From the cell containing the given text, extract its center point as [x, y] coordinate. 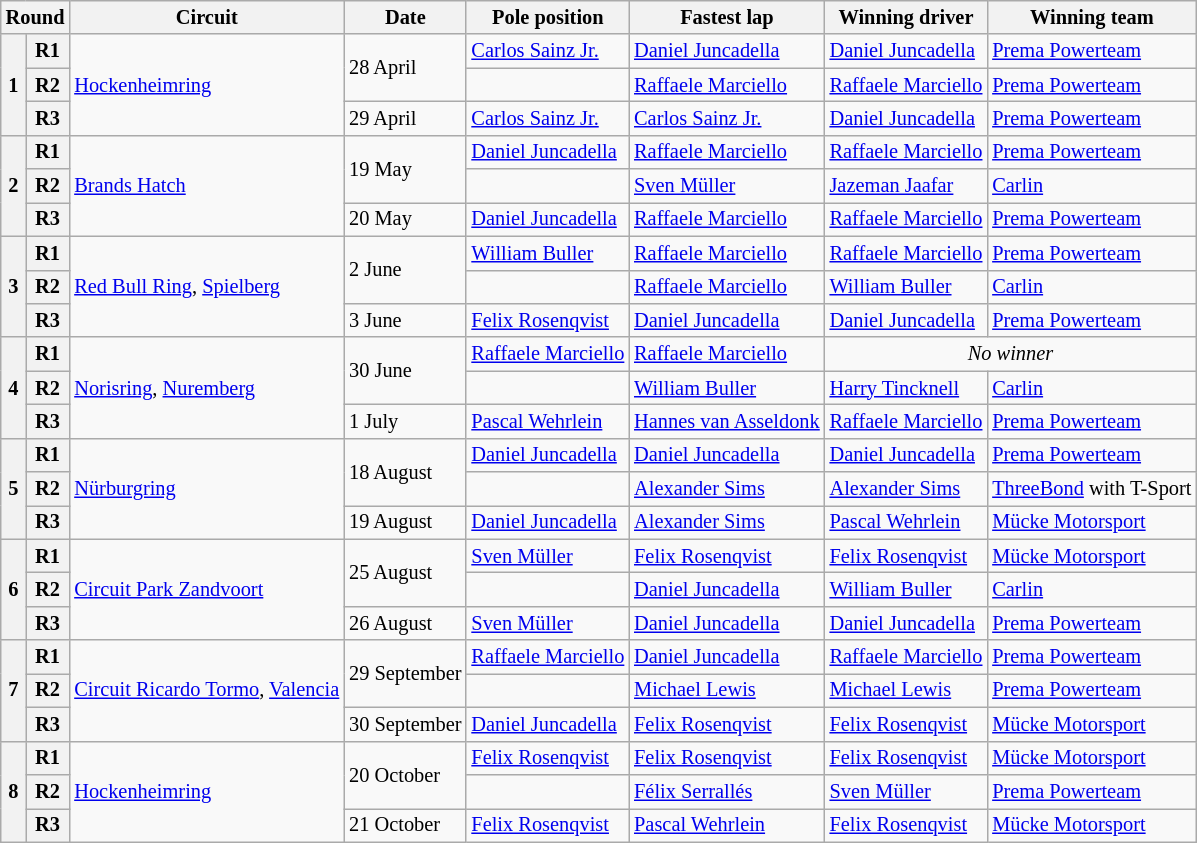
6 [14, 590]
Jazeman Jaafar [906, 186]
19 May [405, 168]
20 May [405, 219]
2 [14, 186]
29 September [405, 674]
25 August [405, 572]
Winning team [1092, 17]
Fastest lap [726, 17]
No winner [1011, 354]
1 July [405, 421]
30 June [405, 370]
5 [14, 488]
7 [14, 690]
Circuit Ricardo Tormo, Valencia [206, 690]
Hannes van Asseldonk [726, 421]
2 June [405, 270]
Harry Tincknell [906, 388]
Round [36, 17]
Norisring, Nuremberg [206, 388]
8 [14, 792]
Brands Hatch [206, 186]
Circuit Park Zandvoort [206, 590]
21 October [405, 825]
3 [14, 286]
Félix Serrallés [726, 791]
1 [14, 84]
3 June [405, 320]
26 August [405, 623]
20 October [405, 774]
Circuit [206, 17]
4 [14, 388]
30 September [405, 724]
Pole position [548, 17]
18 August [405, 472]
Nürburgring [206, 488]
Date [405, 17]
Red Bull Ring, Spielberg [206, 286]
Winning driver [906, 17]
ThreeBond with T-Sport [1092, 489]
19 August [405, 522]
29 April [405, 118]
28 April [405, 68]
